Locate the cell with the specified text and output its [X, Y] center coordinate. 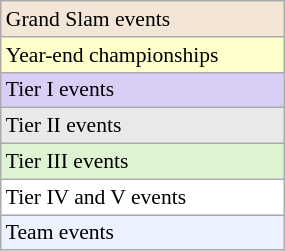
Tier IV and V events [142, 197]
Tier I events [142, 90]
Tier II events [142, 126]
Tier III events [142, 162]
Grand Slam events [142, 19]
Year-end championships [142, 55]
Team events [142, 233]
